Find where the given text appears and provide that cell's center as [X, Y] coordinate. 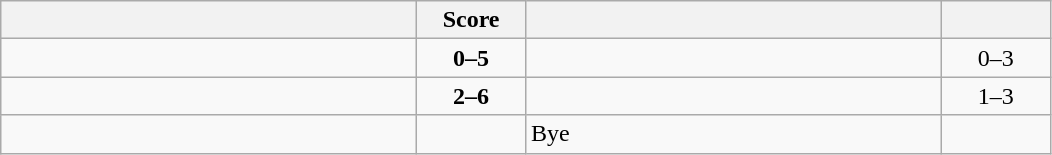
0–5 [472, 58]
Bye [733, 134]
2–6 [472, 96]
0–3 [996, 58]
Score [472, 20]
1–3 [996, 96]
